Search for the cell housing the specified text and yield its (x, y) center coordinate. 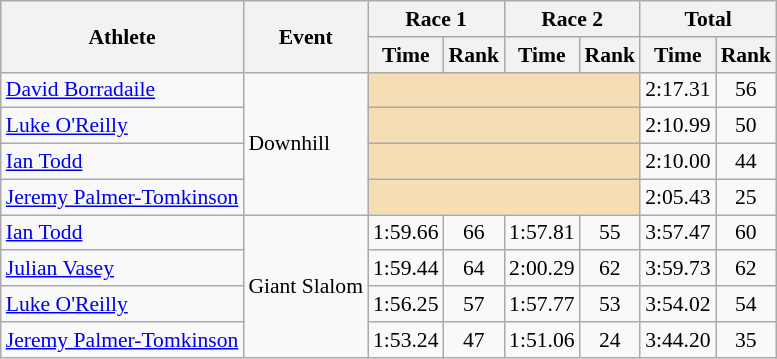
57 (474, 304)
60 (746, 233)
44 (746, 162)
3:57.47 (678, 233)
3:59.73 (678, 269)
Event (306, 36)
24 (610, 340)
47 (474, 340)
1:57.77 (542, 304)
1:59.44 (406, 269)
50 (746, 126)
1:59.66 (406, 233)
2:00.29 (542, 269)
Athlete (122, 36)
1:56.25 (406, 304)
Downhill (306, 143)
56 (746, 90)
3:44.20 (678, 340)
54 (746, 304)
2:05.43 (678, 197)
Giant Slalom (306, 286)
2:17.31 (678, 90)
2:10.00 (678, 162)
1:53.24 (406, 340)
25 (746, 197)
David Borradaile (122, 90)
2:10.99 (678, 126)
64 (474, 269)
3:54.02 (678, 304)
55 (610, 233)
66 (474, 233)
53 (610, 304)
Total (708, 19)
35 (746, 340)
1:51.06 (542, 340)
Julian Vasey (122, 269)
1:57.81 (542, 233)
Race 2 (572, 19)
Race 1 (436, 19)
